Find where the given text appears and provide that cell's center as [X, Y] coordinate. 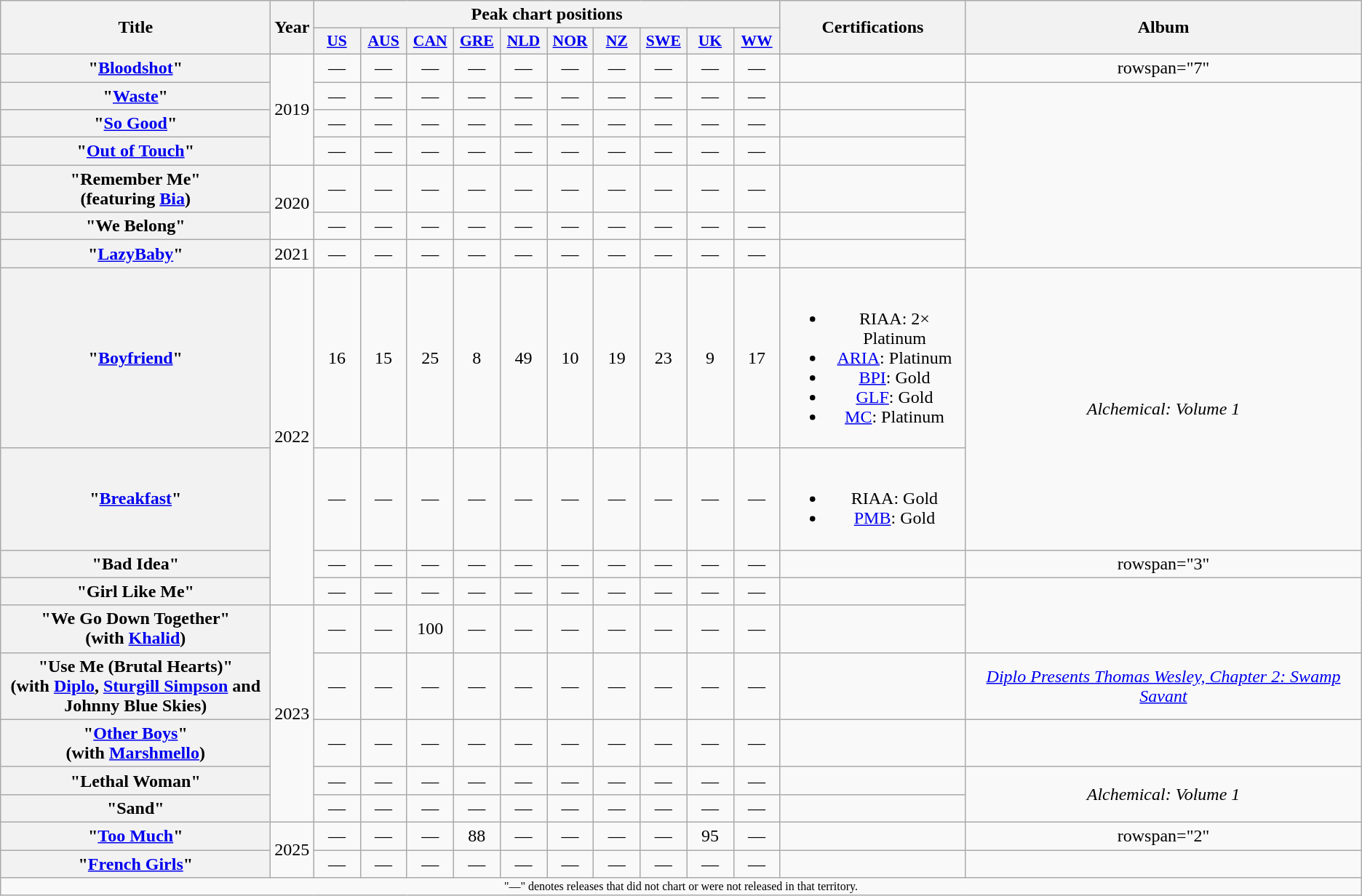
RIAA: GoldPMB: Gold [873, 499]
23 [664, 358]
"We Go Down Together"(with Khalid) [135, 628]
49 [523, 358]
2023 [292, 713]
"French Girls" [135, 863]
2020 [292, 202]
"Boyfriend" [135, 358]
"Bloodshot" [135, 68]
100 [430, 628]
2019 [292, 109]
2025 [292, 849]
8 [477, 358]
"Breakfast" [135, 499]
9 [710, 358]
NOR [570, 41]
Certifications [873, 28]
NZ [617, 41]
"Bad Idea" [135, 564]
rowspan="7" [1163, 68]
"So Good" [135, 124]
Album [1163, 28]
NLD [523, 41]
"Too Much" [135, 836]
"LazyBaby" [135, 254]
"We Belong" [135, 226]
"Use Me (Brutal Hearts)"(with Diplo, Sturgill Simpson and Johnny Blue Skies) [135, 686]
rowspan="3" [1163, 564]
15 [383, 358]
GRE [477, 41]
CAN [430, 41]
US [337, 41]
rowspan="2" [1163, 836]
95 [710, 836]
AUS [383, 41]
"Other Boys"(with Marshmello) [135, 743]
"Waste" [135, 95]
25 [430, 358]
16 [337, 358]
Title [135, 28]
17 [757, 358]
RIAA: 2× PlatinumARIA: PlatinumBPI: GoldGLF: GoldMC: Platinum [873, 358]
2021 [292, 254]
"Remember Me"(featuring Bia) [135, 189]
UK [710, 41]
"Sand" [135, 808]
"Girl Like Me" [135, 591]
2022 [292, 436]
10 [570, 358]
Peak chart positions [547, 15]
88 [477, 836]
"—" denotes releases that did not chart or were not released in that territory. [681, 887]
SWE [664, 41]
"Lethal Woman" [135, 780]
"Out of Touch" [135, 151]
Year [292, 28]
WW [757, 41]
19 [617, 358]
Diplo Presents Thomas Wesley, Chapter 2: Swamp Savant [1163, 686]
